Extract the (x, y) coordinate from the center of the cell holding the provided text.  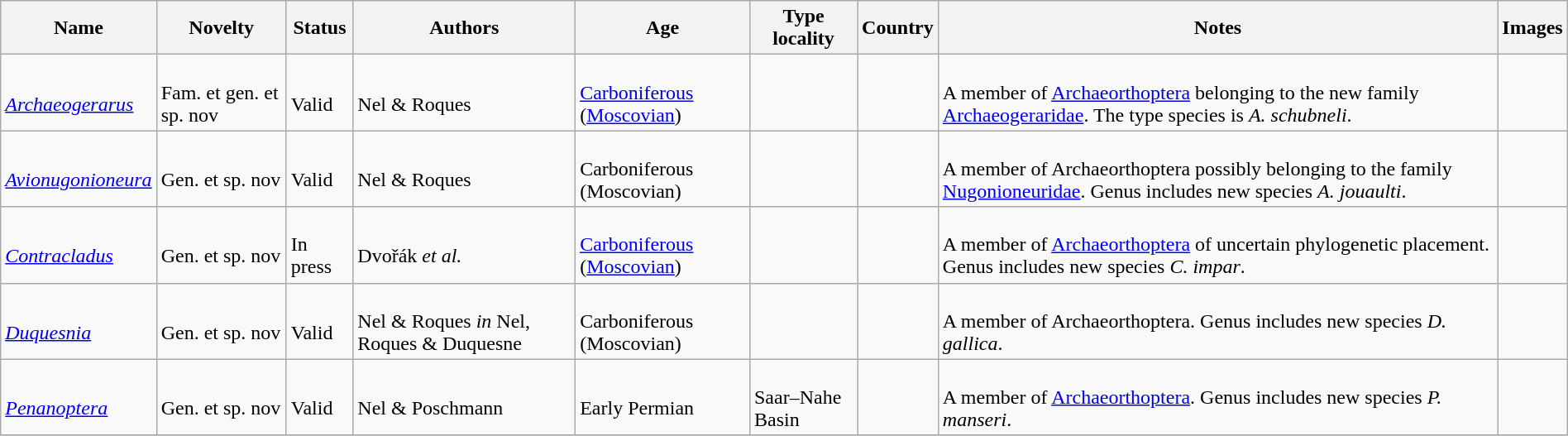
A member of Archaeorthoptera belonging to the new family Archaeogeraridae. The type species is A. schubneli. (1217, 93)
Contracladus (79, 245)
A member of Archaeorthoptera. Genus includes new species D. gallica. (1217, 321)
A member of Archaeorthoptera possibly belonging to the family Nugonioneuridae. Genus includes new species A. jouaulti. (1217, 169)
Notes (1217, 28)
Duquesnia (79, 321)
Country (898, 28)
Status (319, 28)
Type locality (803, 28)
Penanoptera (79, 397)
Saar–Nahe Basin (803, 397)
Age (663, 28)
Authors (465, 28)
In press (319, 245)
Nel & Poschmann (465, 397)
Dvořák et al. (465, 245)
Fam. et gen. et sp. nov (222, 93)
Novelty (222, 28)
Images (1532, 28)
Name (79, 28)
Archaeogerarus (79, 93)
A member of Archaeorthoptera. Genus includes new species P. manseri. (1217, 397)
A member of Archaeorthoptera of uncertain phylogenetic placement. Genus includes new species C. impar. (1217, 245)
Early Permian (663, 397)
Avionugonioneura (79, 169)
Nel & Roques in Nel, Roques & Duquesne (465, 321)
